Return the [x, y] coordinate for the center point of the cell that contains the specified text.  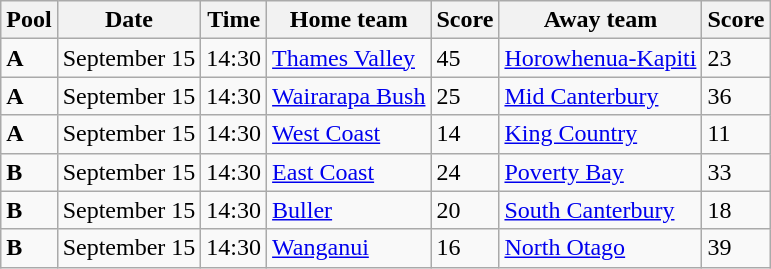
14 [465, 134]
24 [465, 172]
11 [736, 134]
East Coast [349, 172]
25 [465, 96]
39 [736, 248]
33 [736, 172]
20 [465, 210]
Mid Canterbury [600, 96]
18 [736, 210]
Thames Valley [349, 58]
King Country [600, 134]
South Canterbury [600, 210]
West Coast [349, 134]
Buller [349, 210]
Pool [29, 20]
Away team [600, 20]
Time [234, 20]
36 [736, 96]
Wairarapa Bush [349, 96]
45 [465, 58]
Home team [349, 20]
Horowhenua-Kapiti [600, 58]
Poverty Bay [600, 172]
Date [129, 20]
23 [736, 58]
16 [465, 248]
North Otago [600, 248]
Wanganui [349, 248]
